Return (x, y) of the center of cell containing provided text 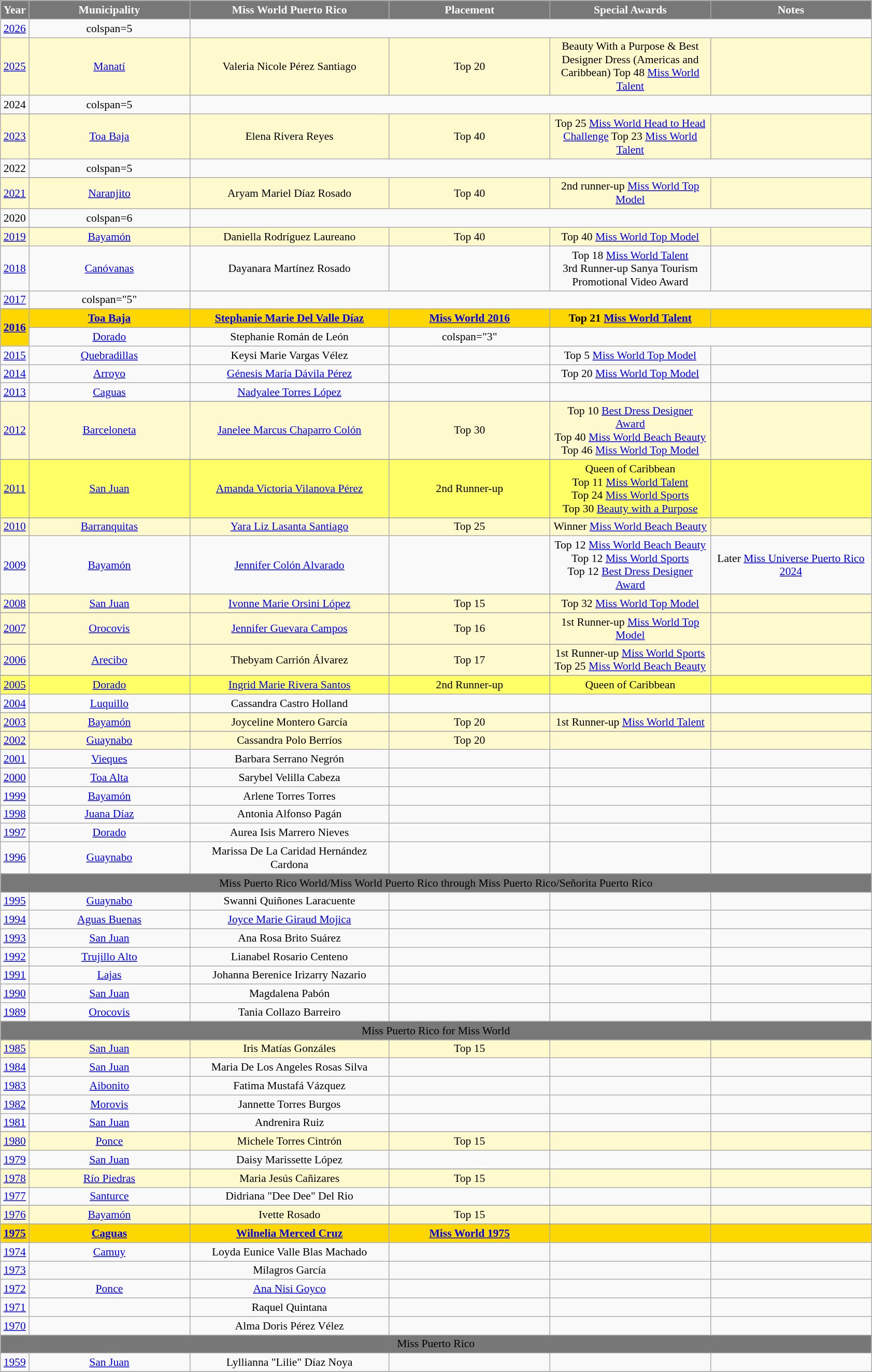
Beauty With a Purpose & Best Designer Dress (Americas and Caribbean) Top 48 Miss World Talent (630, 66)
Top 30 (469, 430)
Toa Alta (109, 777)
Ingrid Marie Rivera Santos (289, 685)
Top 32 Miss World Top Model (630, 603)
2006 (15, 660)
Municipality (109, 10)
Barranquitas (109, 527)
Top 10 Best Dress Designer AwardTop 40 Miss World Beach BeautyTop 46 Miss World Top Model (630, 430)
1975 (15, 1234)
1989 (15, 1012)
Maria Jesús Cañizares (289, 1178)
1990 (15, 994)
Stephanie Marie Del Valle Díaz (289, 319)
Miss World Puerto Rico (289, 10)
Queen of Caribbean (630, 685)
2013 (15, 393)
Alma Doris Pérez Vélez (289, 1326)
1979 (15, 1160)
Río Piedras (109, 1178)
1st Runner-up Miss World SportsTop 25 Miss World Beach Beauty (630, 660)
Lianabel Rosario Centeno (289, 957)
1985 (15, 1049)
1983 (15, 1086)
Marissa De La Caridad Hernández Cardona (289, 858)
colspan="3" (469, 337)
Cassandra Polo Berríos (289, 741)
Top 5 Miss World Top Model (630, 355)
Aryam Mariel Díaz Rosado (289, 193)
Barbara Serrano Negrón (289, 759)
1995 (15, 901)
2020 (15, 219)
Arecibo (109, 660)
Sarybel Velilla Cabeza (289, 777)
Swanni Quiñones Laracuente (289, 901)
colspan=6 (109, 219)
Miss Puerto Rico for Miss World (436, 1031)
Aguas Buenas (109, 920)
Miss World 2016 (469, 319)
2015 (15, 355)
2nd runner-up Miss World Top Model (630, 193)
colspan="5" (109, 300)
Aurea Isis Marrero Nieves (289, 833)
1982 (15, 1104)
2018 (15, 268)
Later Miss Universe Puerto Rico 2024 (791, 565)
1973 (15, 1270)
Stephanie Román de León (289, 337)
2017 (15, 300)
1984 (15, 1067)
Camuy (109, 1252)
2023 (15, 137)
Top 12 Miss World Beach BeautyTop 12 Miss World SportsTop 12 Best Dress Designer Award (630, 565)
1st Runner-up Miss World Talent (630, 722)
Thebyam Carrión Álvarez (289, 660)
2024 (15, 105)
Special Awards (630, 10)
1992 (15, 957)
Joyce Marie Giraud Mojica (289, 920)
Raquel Quintana (289, 1307)
2000 (15, 777)
Miss Puerto Rico World/Miss World Puerto Rico through Miss Puerto Rico/Señorita Puerto Rico (436, 883)
1999 (15, 796)
Naranjito (109, 193)
Wilnelia Merced Cruz (289, 1234)
Miss World 1975 (469, 1234)
2009 (15, 565)
Quebradillas (109, 355)
Tania Collazo Barreiro (289, 1012)
2022 (15, 168)
Top 21 Miss World Talent (630, 319)
Génesis María Dávila Pérez (289, 374)
Lyllianna "Lilie" Díaz Noya (289, 1363)
Johanna Berenice Irizarry Nazario (289, 975)
2007 (15, 629)
Top 25 (469, 527)
1997 (15, 833)
Top 20 Miss World Top Model (630, 374)
Top 40 Miss World Top Model (630, 237)
Milagros García (289, 1270)
Valeria Nicole Pérez Santiago (289, 66)
Elena Rivera Reyes (289, 137)
2005 (15, 685)
Loyda Eunice Valle Blas Machado (289, 1252)
Santurce (109, 1196)
Magdalena Pabón (289, 994)
Top 25 Miss World Head to Head Challenge Top 23 Miss World Talent (630, 137)
Trujillo Alto (109, 957)
1976 (15, 1215)
Luquillo (109, 704)
1st Runner-up Miss World Top Model (630, 629)
Didriana "Dee Dee" Del Rio (289, 1196)
1994 (15, 920)
2001 (15, 759)
1974 (15, 1252)
Antonia Alfonso Pagán (289, 814)
Jennifer Guevara Campos (289, 629)
Canóvanas (109, 268)
1993 (15, 938)
2010 (15, 527)
1970 (15, 1326)
Winner Miss World Beach Beauty (630, 527)
Dayanara Martínez Rosado (289, 268)
Daniella Rodríguez Laureano (289, 237)
Year (15, 10)
Iris Matías Gonzáles (289, 1049)
Joyceline Montero García (289, 722)
Ivette Rosado (289, 1215)
Queen of CaribbeanTop 11 Miss World TalentTop 24 Miss World SportsTop 30 Beauty with a Purpose (630, 488)
Andrenira Ruiz (289, 1123)
Juana Díaz (109, 814)
Notes (791, 10)
Jannette Torres Burgos (289, 1104)
Top 16 (469, 629)
Vieques (109, 759)
2014 (15, 374)
2002 (15, 741)
Keysi Marie Vargas Vélez (289, 355)
1991 (15, 975)
2021 (15, 193)
Amanda Victoria Vilanova Pérez (289, 488)
Top 17 (469, 660)
Morovis (109, 1104)
1981 (15, 1123)
1998 (15, 814)
Maria De Los Angeles Rosas Silva (289, 1067)
Lajas (109, 975)
1996 (15, 858)
Cassandra Castro Holland (289, 704)
1972 (15, 1289)
2026 (15, 28)
1959 (15, 1363)
2008 (15, 603)
Arlene Torres Torres (289, 796)
Barceloneta (109, 430)
Jennifer Colón Alvarado (289, 565)
2003 (15, 722)
Arroyo (109, 374)
1978 (15, 1178)
Aibonito (109, 1086)
Ivonne Marie Orsini López (289, 603)
Nadyalee Torres López (289, 393)
Top 18 Miss World Talent3rd Runner-up Sanya Tourism Promotional Video Award (630, 268)
2025 (15, 66)
1977 (15, 1196)
2004 (15, 704)
2011 (15, 488)
2016 (15, 327)
2019 (15, 237)
Miss Puerto Rico (436, 1344)
1980 (15, 1142)
Janelee Marcus Chaparro Colón (289, 430)
Manatí (109, 66)
Michele Torres Cintrón (289, 1142)
Ana Nisi Goyco (289, 1289)
Daisy Marissette López (289, 1160)
Fatima Mustafá Vázquez (289, 1086)
Yara Liz Lasanta Santiago (289, 527)
Ana Rosa Brito Suárez (289, 938)
1971 (15, 1307)
2012 (15, 430)
Placement (469, 10)
